Detect which cell encompasses the target text, then output its [X, Y] center coordinate. 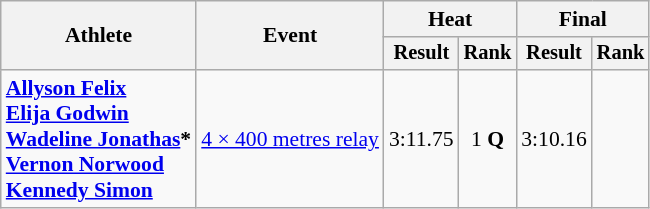
4 × 400 metres relay [290, 139]
3:11.75 [422, 139]
3:10.16 [554, 139]
1 Q [488, 139]
Allyson FelixElija GodwinWadeline Jonathas*Vernon NorwoodKennedy Simon [98, 139]
Final [582, 19]
Athlete [98, 36]
Event [290, 36]
Heat [450, 19]
